Extract the [x, y] coordinate from the center of the cell holding the provided text.  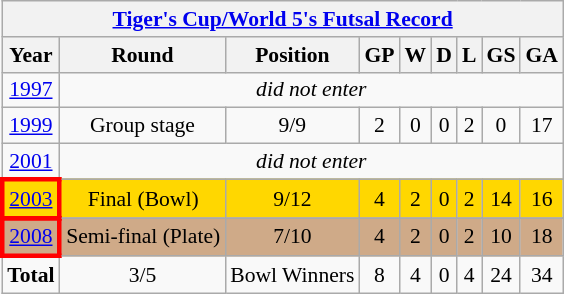
18 [542, 238]
2008 [30, 238]
7/10 [292, 238]
24 [502, 276]
D [444, 55]
2003 [30, 198]
17 [542, 126]
14 [502, 198]
8 [379, 276]
Final (Bowl) [143, 198]
Semi-final (Plate) [143, 238]
10 [502, 238]
Round [143, 55]
9/9 [292, 126]
9/12 [292, 198]
34 [542, 276]
L [470, 55]
16 [542, 198]
Year [30, 55]
GP [379, 55]
1997 [30, 90]
Group stage [143, 126]
GA [542, 55]
2001 [30, 162]
Bowl Winners [292, 276]
GS [502, 55]
Total [30, 276]
Tiger's Cup/World 5's Futsal Record [282, 19]
3/5 [143, 276]
1999 [30, 126]
W [416, 55]
Position [292, 55]
